For the text-containing cell, return its midpoint in [x, y] coordinate format. 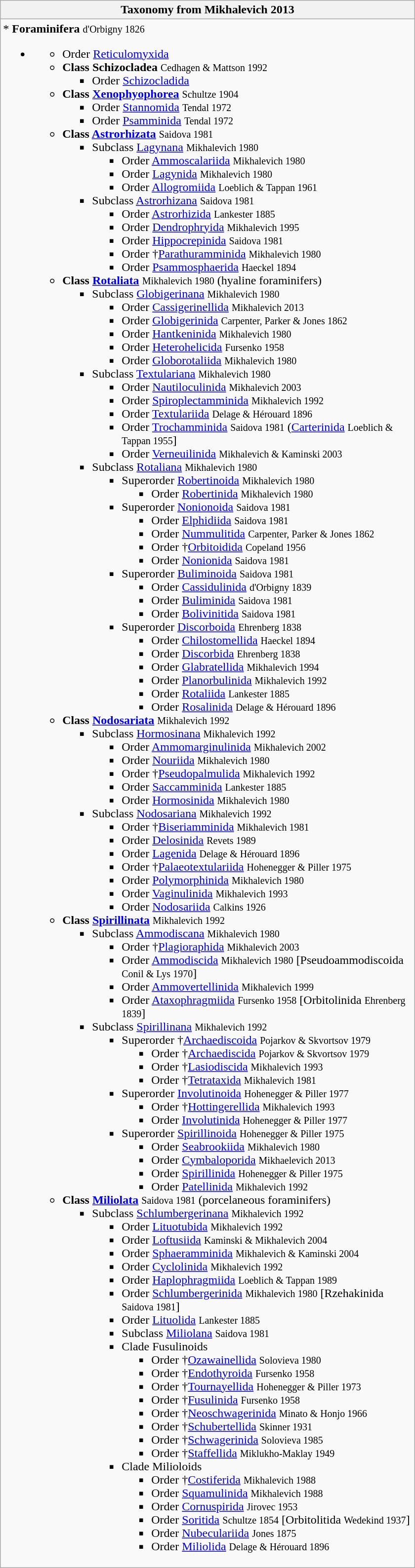
Taxonomy from Mikhalevich 2013 [207, 10]
